Scan for the cell matching the given text and deliver its [X, Y] coordinate at center. 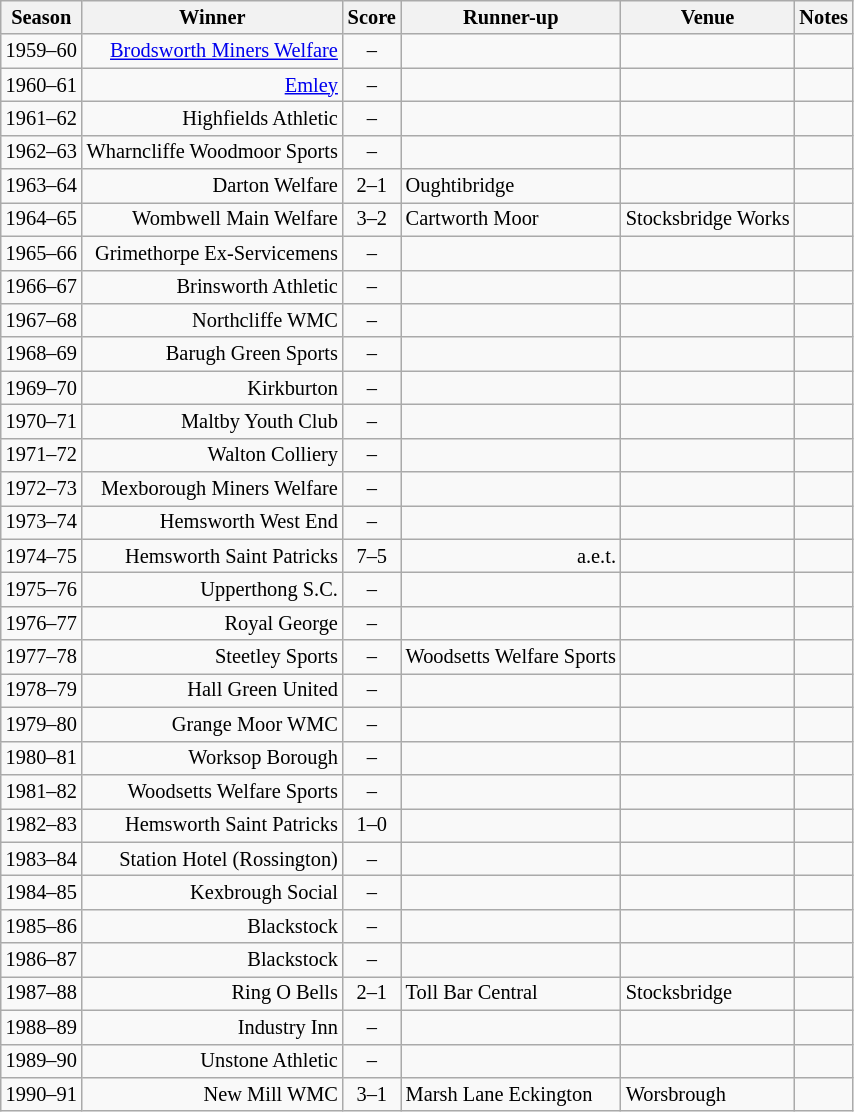
Station Hotel (Rossington) [212, 859]
1986–87 [42, 960]
1990–91 [42, 1094]
1963–64 [42, 186]
1960–61 [42, 85]
1968–69 [42, 354]
Northcliffe WMC [212, 320]
Kexbrough Social [212, 892]
Hall Green United [212, 690]
1965–66 [42, 253]
Stocksbridge Works [708, 219]
Score [372, 17]
Worsbrough [708, 1094]
Brinsworth Athletic [212, 287]
Hemsworth West End [212, 522]
Notes [823, 17]
1974–75 [42, 556]
1975–76 [42, 589]
1980–81 [42, 758]
Grimethorpe Ex-Servicemens [212, 253]
1967–68 [42, 320]
1976–77 [42, 623]
Walton Colliery [212, 455]
Unstone Athletic [212, 1061]
Darton Welfare [212, 186]
1966–67 [42, 287]
1977–78 [42, 657]
1962–63 [42, 152]
Cartworth Moor [511, 219]
Wharncliffe Woodmoor Sports [212, 152]
1961–62 [42, 118]
1964–65 [42, 219]
Winner [212, 17]
Royal George [212, 623]
Marsh Lane Eckington [511, 1094]
Toll Bar Central [511, 993]
Runner-up [511, 17]
Grange Moor WMC [212, 724]
1959–60 [42, 51]
Highfields Athletic [212, 118]
1984–85 [42, 892]
1988–89 [42, 1027]
Worksop Borough [212, 758]
1987–88 [42, 993]
1982–83 [42, 825]
Wombwell Main Welfare [212, 219]
Ring O Bells [212, 993]
Oughtibridge [511, 186]
1979–80 [42, 724]
New Mill WMC [212, 1094]
Emley [212, 85]
Mexborough Miners Welfare [212, 489]
Kirkburton [212, 388]
1–0 [372, 825]
1973–74 [42, 522]
Barugh Green Sports [212, 354]
Venue [708, 17]
1972–73 [42, 489]
1983–84 [42, 859]
Maltby Youth Club [212, 421]
7–5 [372, 556]
1989–90 [42, 1061]
1970–71 [42, 421]
a.e.t. [511, 556]
Brodsworth Miners Welfare [212, 51]
1978–79 [42, 690]
1981–82 [42, 791]
1969–70 [42, 388]
1985–86 [42, 926]
3–2 [372, 219]
Season [42, 17]
Industry Inn [212, 1027]
Upperthong S.C. [212, 589]
Stocksbridge [708, 993]
3–1 [372, 1094]
1971–72 [42, 455]
Steetley Sports [212, 657]
